Find where the given text appears and provide that cell's center as (X, Y) coordinate. 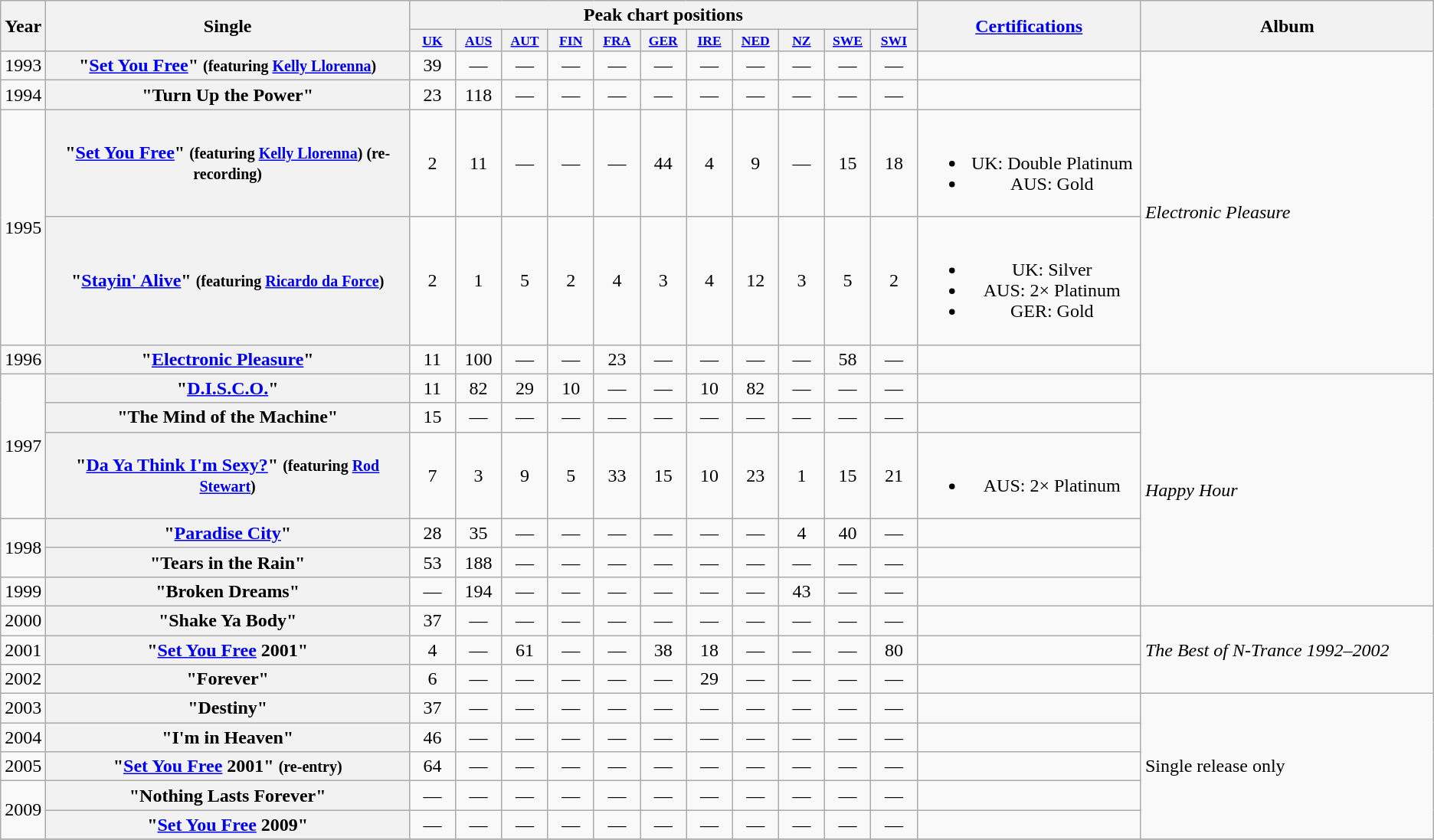
21 (894, 475)
80 (894, 650)
FIN (571, 41)
58 (847, 359)
2000 (23, 620)
43 (801, 591)
The Best of N-Trance 1992–2002 (1287, 649)
35 (478, 533)
1998 (23, 547)
Album (1287, 26)
64 (432, 766)
"The Mind of the Machine" (228, 417)
2005 (23, 766)
"Turn Up the Power" (228, 95)
"I'm in Heaven" (228, 737)
Single (228, 26)
Single release only (1287, 766)
1997 (23, 446)
SWE (847, 41)
46 (432, 737)
12 (755, 280)
UK: SilverAUS: 2× PlatinumGER: Gold (1029, 280)
"Set You Free" (featuring Kelly Llorenna) (228, 66)
1999 (23, 591)
194 (478, 591)
"Shake Ya Body" (228, 620)
2001 (23, 650)
SWI (894, 41)
"Paradise City" (228, 533)
"D.I.S.C.O." (228, 388)
44 (663, 163)
Year (23, 26)
Peak chart positions (663, 15)
2002 (23, 679)
53 (432, 562)
2009 (23, 810)
"Nothing Lasts Forever" (228, 796)
NED (755, 41)
AUS: 2× Platinum (1029, 475)
40 (847, 533)
AUS (478, 41)
"Stayin' Alive" (featuring Ricardo da Force) (228, 280)
6 (432, 679)
IRE (709, 41)
"Set You Free 2001" (228, 650)
188 (478, 562)
"Set You Free" (featuring Kelly Llorenna) (re-recording) (228, 163)
33 (617, 475)
Electronic Pleasure (1287, 213)
Happy Hour (1287, 490)
GER (663, 41)
AUT (525, 41)
"Set You Free 2001" (re-entry) (228, 766)
1995 (23, 227)
"Set You Free 2009" (228, 825)
Certifications (1029, 26)
"Electronic Pleasure" (228, 359)
2004 (23, 737)
FRA (617, 41)
1994 (23, 95)
"Tears in the Rain" (228, 562)
2003 (23, 708)
"Destiny" (228, 708)
UK: Double PlatinumAUS: Gold (1029, 163)
38 (663, 650)
61 (525, 650)
NZ (801, 41)
118 (478, 95)
28 (432, 533)
100 (478, 359)
"Forever" (228, 679)
1996 (23, 359)
39 (432, 66)
UK (432, 41)
"Broken Dreams" (228, 591)
"Da Ya Think I'm Sexy?" (featuring Rod Stewart) (228, 475)
1993 (23, 66)
7 (432, 475)
